Scan for the cell matching the given text and deliver its (X, Y) coordinate at center. 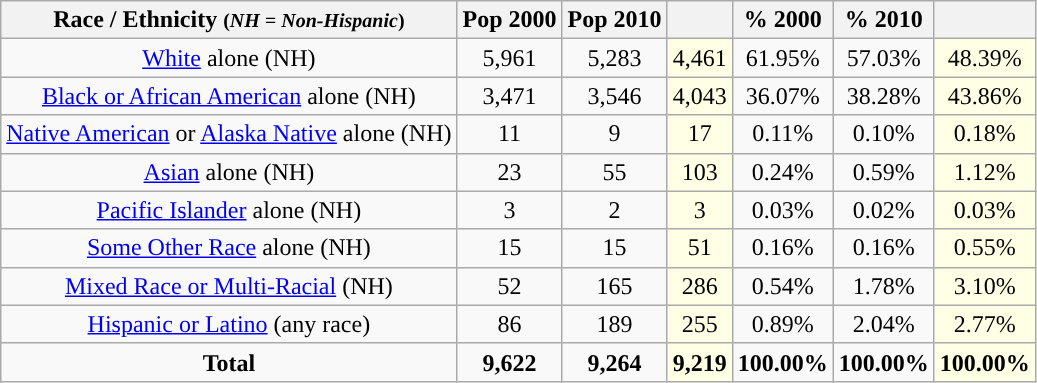
1.12% (984, 172)
0.02% (884, 210)
17 (700, 134)
2 (614, 210)
0.55% (984, 248)
4,461 (700, 58)
0.59% (884, 172)
23 (510, 172)
9,264 (614, 362)
% 2000 (782, 20)
Native American or Alaska Native alone (NH) (229, 134)
0.89% (782, 324)
9 (614, 134)
Black or African American alone (NH) (229, 96)
Pop 2000 (510, 20)
165 (614, 286)
48.39% (984, 58)
103 (700, 172)
0.54% (782, 286)
9,219 (700, 362)
Total (229, 362)
0.24% (782, 172)
Race / Ethnicity (NH = Non-Hispanic) (229, 20)
9,622 (510, 362)
3,546 (614, 96)
11 (510, 134)
52 (510, 286)
% 2010 (884, 20)
57.03% (884, 58)
0.11% (782, 134)
3.10% (984, 286)
2.04% (884, 324)
0.18% (984, 134)
Asian alone (NH) (229, 172)
255 (700, 324)
38.28% (884, 96)
189 (614, 324)
55 (614, 172)
3,471 (510, 96)
86 (510, 324)
61.95% (782, 58)
286 (700, 286)
Some Other Race alone (NH) (229, 248)
Pacific Islander alone (NH) (229, 210)
4,043 (700, 96)
5,961 (510, 58)
Hispanic or Latino (any race) (229, 324)
2.77% (984, 324)
0.10% (884, 134)
1.78% (884, 286)
43.86% (984, 96)
5,283 (614, 58)
Mixed Race or Multi-Racial (NH) (229, 286)
36.07% (782, 96)
51 (700, 248)
White alone (NH) (229, 58)
Pop 2010 (614, 20)
